Output the [x, y] coordinate of the center of the cell containing the given text.  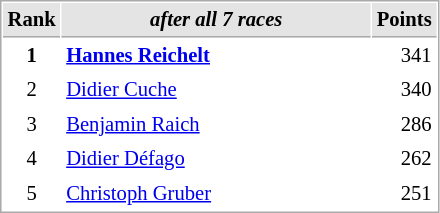
Points [404, 20]
3 [32, 124]
262 [404, 158]
Christoph Gruber [216, 194]
1 [32, 56]
251 [404, 194]
Didier Cuche [216, 90]
after all 7 races [216, 20]
4 [32, 158]
286 [404, 124]
341 [404, 56]
Rank [32, 20]
2 [32, 90]
Benjamin Raich [216, 124]
Hannes Reichelt [216, 56]
340 [404, 90]
5 [32, 194]
Didier Défago [216, 158]
